Locate the cell with the specified text and output its (x, y) center coordinate. 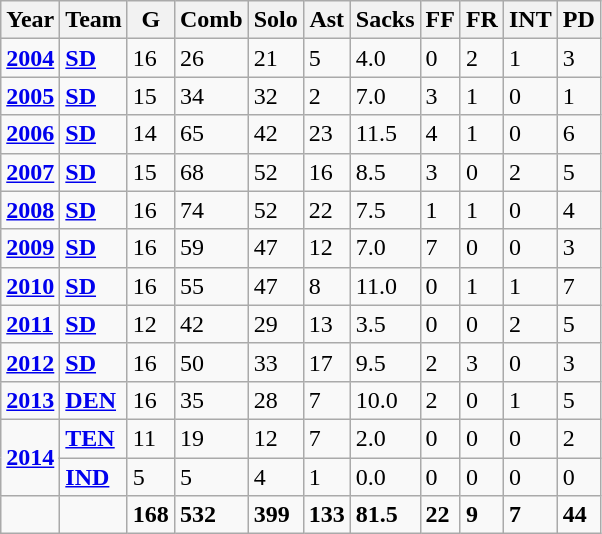
17 (326, 362)
35 (211, 400)
2008 (30, 210)
2.0 (385, 438)
Ast (326, 20)
28 (276, 400)
32 (276, 96)
19 (211, 438)
10.0 (385, 400)
6 (578, 134)
81.5 (385, 515)
0.0 (385, 477)
IND (94, 477)
INT (530, 20)
33 (276, 362)
532 (211, 515)
14 (150, 134)
2012 (30, 362)
PD (578, 20)
74 (211, 210)
133 (326, 515)
2014 (30, 457)
59 (211, 248)
13 (326, 324)
G (150, 20)
3.5 (385, 324)
4.0 (385, 58)
8.5 (385, 172)
2010 (30, 286)
8 (326, 286)
29 (276, 324)
7.5 (385, 210)
55 (211, 286)
34 (211, 96)
26 (211, 58)
168 (150, 515)
2013 (30, 400)
65 (211, 134)
FR (482, 20)
2004 (30, 58)
Sacks (385, 20)
11.0 (385, 286)
DEN (94, 400)
Team (94, 20)
2006 (30, 134)
11 (150, 438)
44 (578, 515)
FF (440, 20)
399 (276, 515)
23 (326, 134)
2009 (30, 248)
2011 (30, 324)
Solo (276, 20)
50 (211, 362)
Comb (211, 20)
TEN (94, 438)
2007 (30, 172)
68 (211, 172)
9.5 (385, 362)
Year (30, 20)
9 (482, 515)
11.5 (385, 134)
2005 (30, 96)
21 (276, 58)
